Capture the cell that displays the provided text and extract its [X, Y] central coordinate. 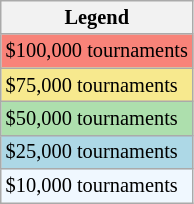
$75,000 tournaments [97, 85]
$25,000 tournaments [97, 152]
Legend [97, 17]
$100,000 tournaments [97, 51]
$10,000 tournaments [97, 186]
$50,000 tournaments [97, 118]
